Identify which cell holds the provided text, then report its (x, y) central coordinate. 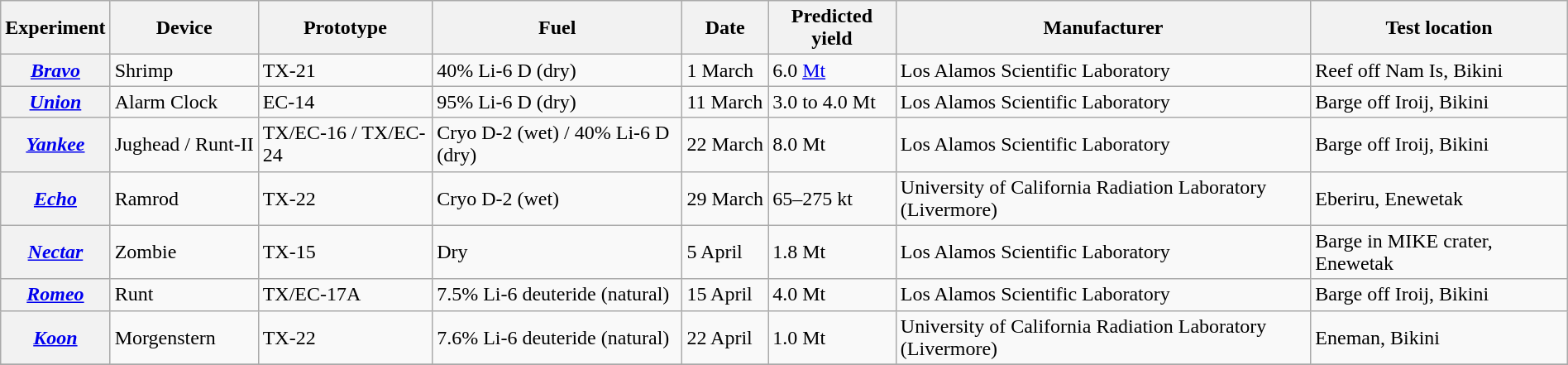
22 March (725, 144)
Shrimp (184, 70)
Predicted yield (832, 28)
Union (55, 102)
7.6% Li-6 deuteride (natural) (557, 338)
Zombie (184, 252)
Barge in MIKE crater, Enewetak (1439, 252)
Date (725, 28)
Jughead / Runt-II (184, 144)
Experiment (55, 28)
1.0 Mt (832, 338)
Yankee (55, 144)
TX/EC-17A (345, 295)
95% Li-6 D (dry) (557, 102)
Runt (184, 295)
1 March (725, 70)
22 April (725, 338)
Cryo D-2 (wet) (557, 199)
TX/EC-16 / TX/EC-24 (345, 144)
5 April (725, 252)
11 March (725, 102)
Cryo D-2 (wet) / 40% Li-6 D (dry) (557, 144)
Morgenstern (184, 338)
Nectar (55, 252)
15 April (725, 295)
3.0 to 4.0 Mt (832, 102)
Bravo (55, 70)
Fuel (557, 28)
TX-21 (345, 70)
Eneman, Bikini (1439, 338)
7.5% Li-6 deuteride (natural) (557, 295)
Prototype (345, 28)
Manufacturer (1103, 28)
8.0 Mt (832, 144)
40% Li-6 D (dry) (557, 70)
Romeo (55, 295)
65–275 kt (832, 199)
Echo (55, 199)
Koon (55, 338)
Alarm Clock (184, 102)
Device (184, 28)
Dry (557, 252)
6.0 Mt (832, 70)
Eberiru, Enewetak (1439, 199)
29 March (725, 199)
Test location (1439, 28)
EC-14 (345, 102)
1.8 Mt (832, 252)
Ramrod (184, 199)
Reef off Nam Is, Bikini (1439, 70)
4.0 Mt (832, 295)
TX-15 (345, 252)
